Return (x, y) of the center of cell containing provided text 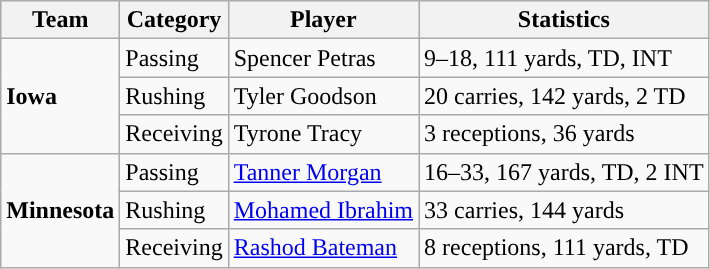
Tyrone Tracy (323, 134)
33 carries, 144 yards (564, 210)
Mohamed Ibrahim (323, 210)
8 receptions, 111 yards, TD (564, 248)
Category (174, 20)
Minnesota (60, 210)
Statistics (564, 20)
9–18, 111 yards, TD, INT (564, 58)
Iowa (60, 96)
Team (60, 20)
Spencer Petras (323, 58)
16–33, 167 yards, TD, 2 INT (564, 172)
Tanner Morgan (323, 172)
Player (323, 20)
3 receptions, 36 yards (564, 134)
Tyler Goodson (323, 96)
20 carries, 142 yards, 2 TD (564, 96)
Rashod Bateman (323, 248)
